Locate the cell with the specified text and output its (X, Y) center coordinate. 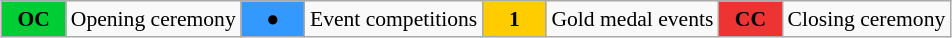
● (273, 19)
Opening ceremony (154, 19)
Closing ceremony (867, 19)
1 (514, 19)
Gold medal events (632, 19)
OC (34, 19)
CC (750, 19)
Event competitions (394, 19)
